From the cell containing the given text, extract its center point as [X, Y] coordinate. 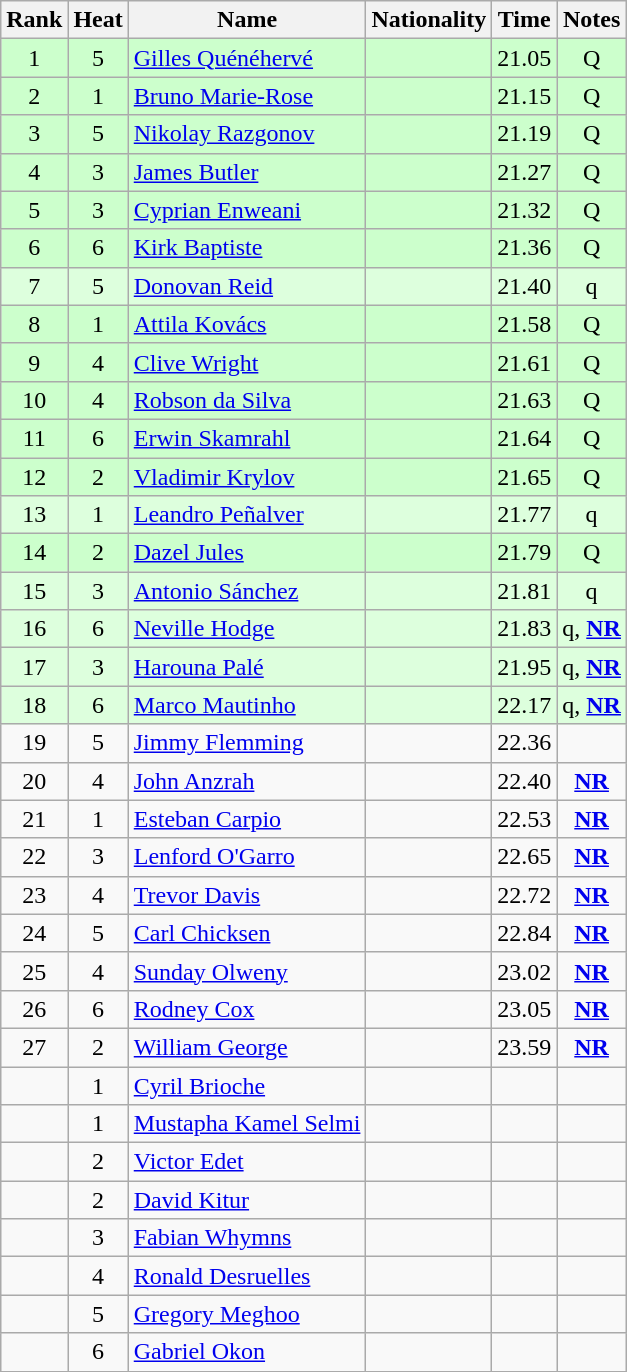
21.79 [524, 553]
19 [34, 743]
Clive Wright [247, 362]
11 [34, 438]
Erwin Skamrahl [247, 438]
Name [247, 20]
Mustapha Kamel Selmi [247, 1124]
Dazel Jules [247, 553]
8 [34, 324]
Gabriel Okon [247, 1352]
Kirk Baptiste [247, 248]
Rodney Cox [247, 1009]
20 [34, 781]
21.63 [524, 400]
Carl Chicksen [247, 933]
21.32 [524, 210]
18 [34, 705]
21.40 [524, 286]
21.81 [524, 591]
21.19 [524, 134]
Harouna Palé [247, 667]
21.65 [524, 477]
21.61 [524, 362]
James Butler [247, 172]
22.84 [524, 933]
Time [524, 20]
21.05 [524, 58]
Sunday Olweny [247, 971]
21.83 [524, 629]
Cyprian Enweani [247, 210]
21.36 [524, 248]
24 [34, 933]
Esteban Carpio [247, 819]
22 [34, 857]
26 [34, 1009]
Neville Hodge [247, 629]
Attila Kovács [247, 324]
Fabian Whymns [247, 1238]
Donovan Reid [247, 286]
21.27 [524, 172]
22.65 [524, 857]
Bruno Marie-Rose [247, 96]
21.77 [524, 515]
Nikolay Razgonov [247, 134]
Lenford O'Garro [247, 857]
Cyril Brioche [247, 1085]
21.95 [524, 667]
David Kitur [247, 1200]
13 [34, 515]
Jimmy Flemming [247, 743]
22.36 [524, 743]
21.15 [524, 96]
22.40 [524, 781]
Leandro Peñalver [247, 515]
Victor Edet [247, 1162]
22.17 [524, 705]
Rank [34, 20]
25 [34, 971]
9 [34, 362]
Marco Mautinho [247, 705]
16 [34, 629]
Gregory Meghoo [247, 1314]
27 [34, 1047]
17 [34, 667]
14 [34, 553]
12 [34, 477]
Ronald Desruelles [247, 1276]
John Anzrah [247, 781]
23.05 [524, 1009]
23.02 [524, 971]
Trevor Davis [247, 895]
William George [247, 1047]
10 [34, 400]
15 [34, 591]
21.64 [524, 438]
Heat [98, 20]
Vladimir Krylov [247, 477]
Robson da Silva [247, 400]
21 [34, 819]
Notes [592, 20]
23.59 [524, 1047]
7 [34, 286]
21.58 [524, 324]
Gilles Quénéhervé [247, 58]
Nationality [429, 20]
22.53 [524, 819]
22.72 [524, 895]
Antonio Sánchez [247, 591]
23 [34, 895]
